Pinpoint the cell where the given text exists, returning its [x, y] midpoint coordinate. 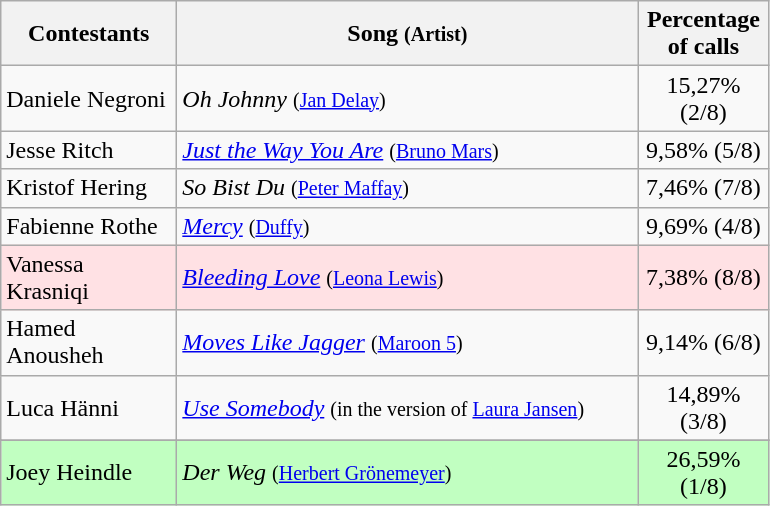
Kristof Hering [89, 188]
Use Somebody (in the version of Laura Jansen) [408, 408]
Luca Hänni [89, 408]
Song (Artist) [408, 34]
Mercy (Duffy) [408, 226]
Oh Johnny (Jan Delay) [408, 98]
Just the Way You Are (Bruno Mars) [408, 150]
14,89% (3/8) [704, 408]
Percentage of calls [704, 34]
Daniele Negroni [89, 98]
Moves Like Jagger (Maroon 5) [408, 342]
Hamed Anousheh [89, 342]
9,58% (5/8) [704, 150]
Der Weg (Herbert Grönemeyer) [408, 472]
15,27% (2/8) [704, 98]
So Bist Du (Peter Maffay) [408, 188]
9,14% (6/8) [704, 342]
Contestants [89, 34]
7,46% (7/8) [704, 188]
9,69% (4/8) [704, 226]
26,59% (1/8) [704, 472]
Joey Heindle [89, 472]
7,38% (8/8) [704, 278]
Bleeding Love (Leona Lewis) [408, 278]
Vanessa Krasniqi [89, 278]
Jesse Ritch [89, 150]
Fabienne Rothe [89, 226]
